Capture the cell that displays the provided text and extract its (x, y) central coordinate. 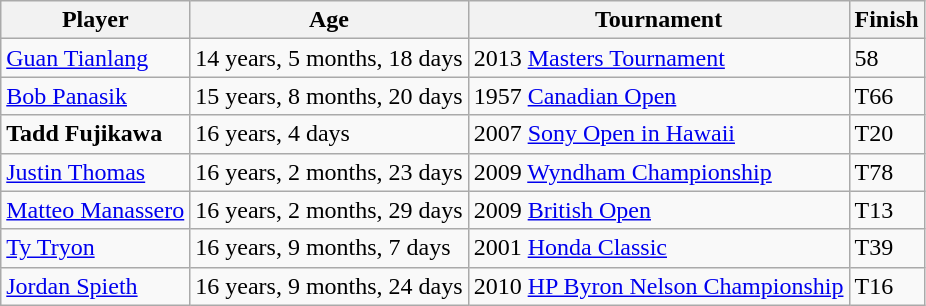
Ty Tryon (96, 248)
16 years, 2 months, 29 days (329, 210)
2010 HP Byron Nelson Championship (658, 286)
Tadd Fujikawa (96, 134)
14 years, 5 months, 18 days (329, 58)
Age (329, 20)
T78 (886, 172)
1957 Canadian Open (658, 96)
Bob Panasik (96, 96)
Justin Thomas (96, 172)
T16 (886, 286)
T66 (886, 96)
16 years, 4 days (329, 134)
58 (886, 58)
Jordan Spieth (96, 286)
T20 (886, 134)
16 years, 9 months, 7 days (329, 248)
16 years, 9 months, 24 days (329, 286)
2001 Honda Classic (658, 248)
Guan Tianlang (96, 58)
Player (96, 20)
2013 Masters Tournament (658, 58)
2009 Wyndham Championship (658, 172)
16 years, 2 months, 23 days (329, 172)
T39 (886, 248)
2007 Sony Open in Hawaii (658, 134)
T13 (886, 210)
Matteo Manassero (96, 210)
Tournament (658, 20)
15 years, 8 months, 20 days (329, 96)
Finish (886, 20)
2009 British Open (658, 210)
